Determine the [x, y] coordinate at the center of the cell enclosing the given text.  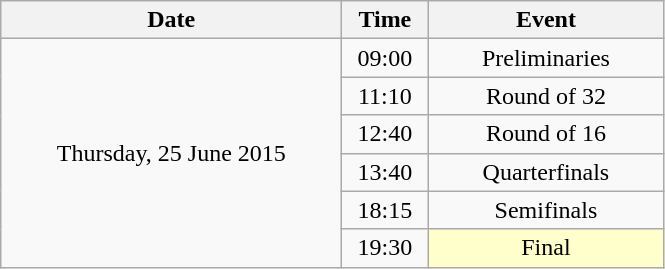
Preliminaries [546, 58]
13:40 [385, 172]
Final [546, 248]
Thursday, 25 June 2015 [172, 153]
Semifinals [546, 210]
19:30 [385, 248]
Date [172, 20]
09:00 [385, 58]
Round of 16 [546, 134]
Time [385, 20]
12:40 [385, 134]
Quarterfinals [546, 172]
Round of 32 [546, 96]
18:15 [385, 210]
11:10 [385, 96]
Event [546, 20]
